Return the (x, y) coordinate for the center point of the cell that contains the specified text.  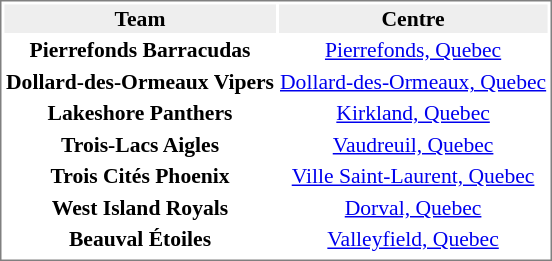
West Island Royals (140, 208)
Beauval Étoiles (140, 239)
Kirkland, Quebec (414, 113)
Ville Saint-Laurent, Quebec (414, 176)
Dollard-des-Ormeaux Vipers (140, 82)
Trois-Lacs Aigles (140, 144)
Lakeshore Panthers (140, 113)
Trois Cités Phoenix (140, 176)
Dorval, Quebec (414, 208)
Pierrefonds Barracudas (140, 50)
Dollard-des-Ormeaux, Quebec (414, 82)
Team (140, 18)
Pierrefonds, Quebec (414, 50)
Vaudreuil, Quebec (414, 144)
Valleyfield, Quebec (414, 239)
Centre (414, 18)
